Pinpoint the cell where the given text exists, returning its [x, y] midpoint coordinate. 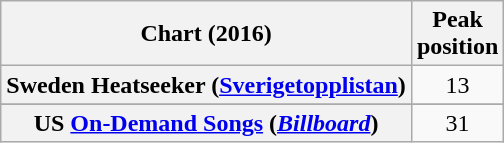
31 [457, 123]
Peakposition [457, 34]
13 [457, 85]
Chart (2016) [206, 34]
Sweden Heatseeker (Sverigetopplistan) [206, 85]
US On-Demand Songs (Billboard) [206, 123]
